Provide the [x, y] coordinate of the cell's center where the given text is located.  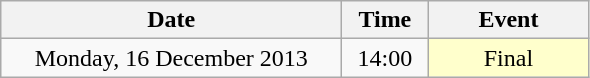
Time [385, 20]
Monday, 16 December 2013 [172, 58]
Date [172, 20]
Event [508, 20]
Final [508, 58]
14:00 [385, 58]
